For the text-containing cell, return its midpoint in [X, Y] coordinate format. 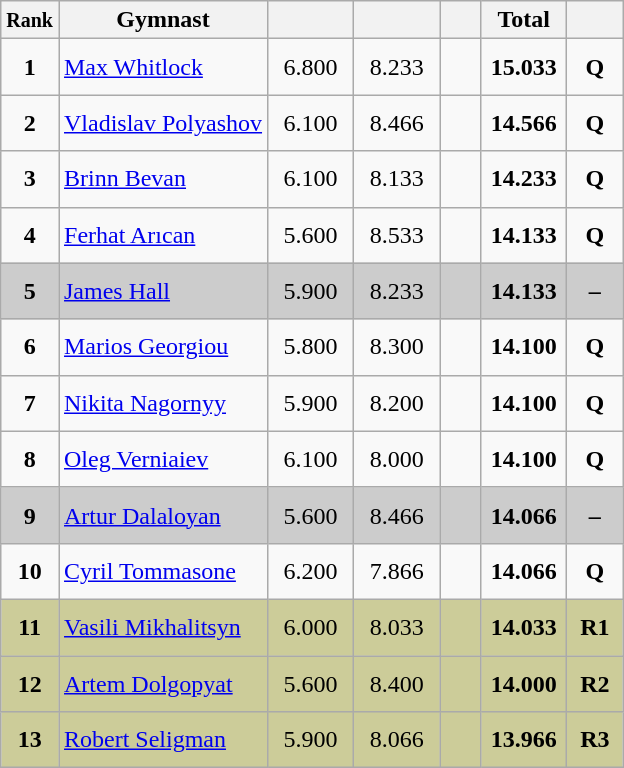
6.000 [311, 627]
7 [30, 403]
12 [30, 684]
Oleg Verniaiev [162, 459]
14.000 [524, 684]
14.033 [524, 627]
2 [30, 123]
8.066 [397, 740]
5.800 [311, 347]
8.400 [397, 684]
10 [30, 571]
Rank [30, 20]
Robert Seligman [162, 740]
Artur Dalaloyan [162, 515]
R3 [595, 740]
Brinn Bevan [162, 179]
James Hall [162, 291]
Vladislav Polyashov [162, 123]
Max Whitlock [162, 67]
15.033 [524, 67]
11 [30, 627]
8 [30, 459]
13.966 [524, 740]
Nikita Nagornyy [162, 403]
Total [524, 20]
Vasili Mikhalitsyn [162, 627]
Gymnast [162, 20]
6 [30, 347]
Cyril Tommasone [162, 571]
Artem Dolgopyat [162, 684]
Ferhat Arıcan [162, 235]
6.200 [311, 571]
6.800 [311, 67]
14.233 [524, 179]
9 [30, 515]
R1 [595, 627]
8.200 [397, 403]
14.566 [524, 123]
Marios Georgiou [162, 347]
3 [30, 179]
8.533 [397, 235]
5 [30, 291]
R2 [595, 684]
13 [30, 740]
8.000 [397, 459]
4 [30, 235]
8.133 [397, 179]
8.300 [397, 347]
1 [30, 67]
8.033 [397, 627]
7.866 [397, 571]
